Detect which cell encompasses the target text, then output its (x, y) center coordinate. 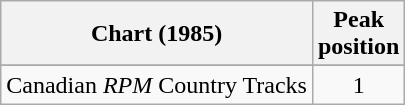
Canadian RPM Country Tracks (157, 85)
1 (358, 85)
Chart (1985) (157, 34)
Peakposition (358, 34)
